Find where the given text appears and provide that cell's center as (X, Y) coordinate. 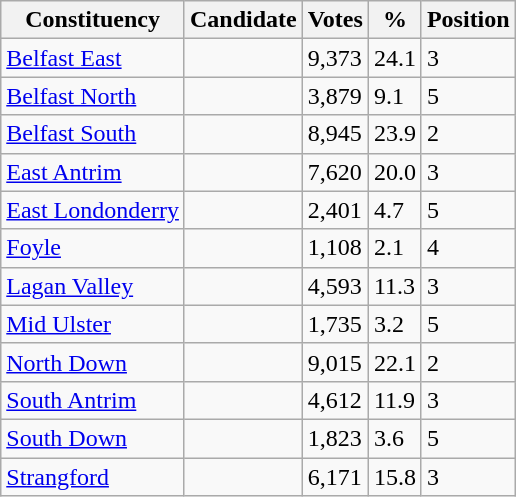
Foyle (93, 248)
6,171 (335, 477)
Mid Ulster (93, 324)
9.1 (394, 96)
23.9 (394, 134)
11.3 (394, 286)
8,945 (335, 134)
1,823 (335, 438)
4,612 (335, 400)
4.7 (394, 210)
South Antrim (93, 400)
2,401 (335, 210)
East Antrim (93, 172)
22.1 (394, 362)
Belfast North (93, 96)
3,879 (335, 96)
Position (468, 20)
2.1 (394, 248)
1,735 (335, 324)
Lagan Valley (93, 286)
9,015 (335, 362)
24.1 (394, 58)
1,108 (335, 248)
Belfast East (93, 58)
4,593 (335, 286)
9,373 (335, 58)
Votes (335, 20)
3.6 (394, 438)
East Londonderry (93, 210)
11.9 (394, 400)
Strangford (93, 477)
South Down (93, 438)
Constituency (93, 20)
3.2 (394, 324)
15.8 (394, 477)
Candidate (243, 20)
North Down (93, 362)
4 (468, 248)
20.0 (394, 172)
Belfast South (93, 134)
% (394, 20)
7,620 (335, 172)
